Return the [x, y] coordinate for the center point of the cell that contains the specified text.  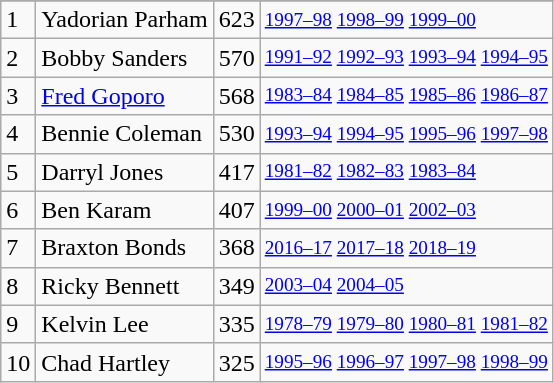
2016–17 2017–18 2018–19 [406, 248]
1995–96 1996–97 1997–98 1998–99 [406, 362]
Fred Goporo [124, 96]
1978–79 1979–80 1980–81 1981–82 [406, 324]
407 [236, 210]
Kelvin Lee [124, 324]
3 [18, 96]
Ben Karam [124, 210]
325 [236, 362]
570 [236, 58]
9 [18, 324]
1997–98 1998–99 1999–00 [406, 20]
Bennie Coleman [124, 134]
10 [18, 362]
349 [236, 286]
Ricky Bennett [124, 286]
Darryl Jones [124, 172]
530 [236, 134]
1981–82 1982–83 1983–84 [406, 172]
8 [18, 286]
Yadorian Parham [124, 20]
568 [236, 96]
1983–84 1984–85 1985–86 1986–87 [406, 96]
1993–94 1994–95 1995–96 1997–98 [406, 134]
6 [18, 210]
2003–04 2004–05 [406, 286]
Chad Hartley [124, 362]
5 [18, 172]
1 [18, 20]
417 [236, 172]
Bobby Sanders [124, 58]
335 [236, 324]
1991–92 1992–93 1993–94 1994–95 [406, 58]
4 [18, 134]
Braxton Bonds [124, 248]
623 [236, 20]
2 [18, 58]
1999–00 2000–01 2002–03 [406, 210]
7 [18, 248]
368 [236, 248]
